From the cell containing the given text, extract its center point as [X, Y] coordinate. 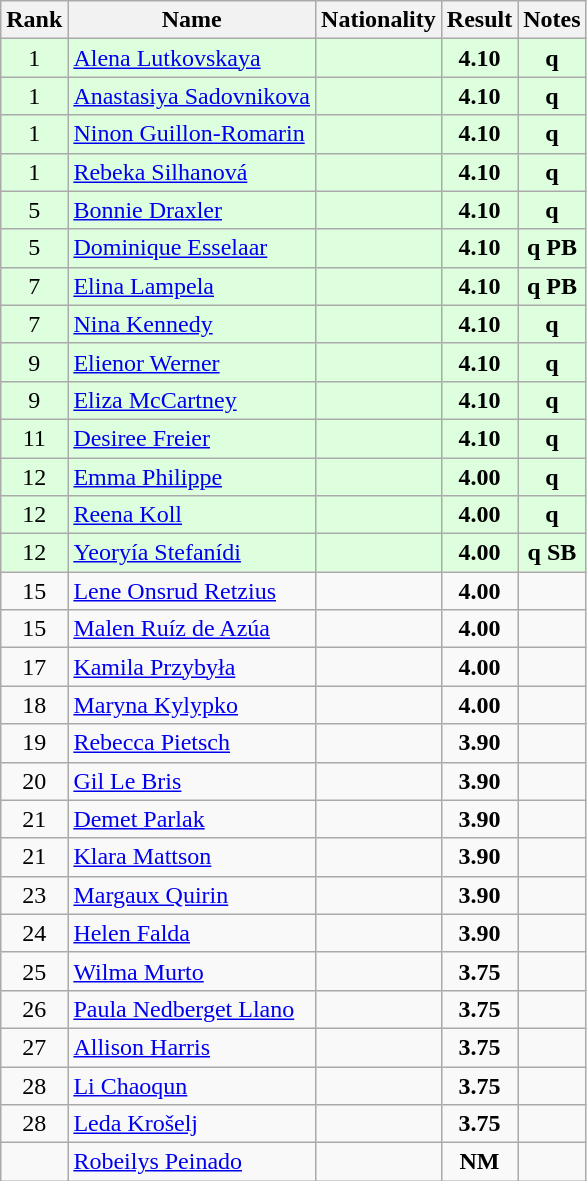
11 [34, 438]
Paula Nedberget Llano [192, 1009]
Dominique Esselaar [192, 248]
23 [34, 895]
25 [34, 971]
26 [34, 1009]
Robeilys Peinado [192, 1162]
Gil Le Bris [192, 781]
Nina Kennedy [192, 324]
18 [34, 705]
Maryna Kylypko [192, 705]
Ninon Guillon-Romarin [192, 134]
Wilma Murto [192, 971]
Klara Mattson [192, 857]
Name [192, 20]
Emma Philippe [192, 477]
Rebeka Silhanová [192, 172]
Rank [34, 20]
Allison Harris [192, 1047]
Notes [552, 20]
27 [34, 1047]
Bonnie Draxler [192, 210]
Elienor Werner [192, 362]
Demet Parlak [192, 819]
Alena Lutkovskaya [192, 58]
Elina Lampela [192, 286]
q SB [552, 553]
Margaux Quirin [192, 895]
Rebecca Pietsch [192, 743]
24 [34, 933]
Eliza McCartney [192, 400]
17 [34, 667]
Li Chaoqun [192, 1085]
Kamila Przybyła [192, 667]
Reena Koll [192, 515]
Desiree Freier [192, 438]
Lene Onsrud Retzius [192, 591]
Result [479, 20]
20 [34, 781]
NM [479, 1162]
19 [34, 743]
Nationality [379, 20]
Leda Krošelj [192, 1124]
Anastasiya Sadovnikova [192, 96]
Yeoryía Stefanídi [192, 553]
Helen Falda [192, 933]
Malen Ruíz de Azúa [192, 629]
